Return [x, y] of the center of cell containing provided text 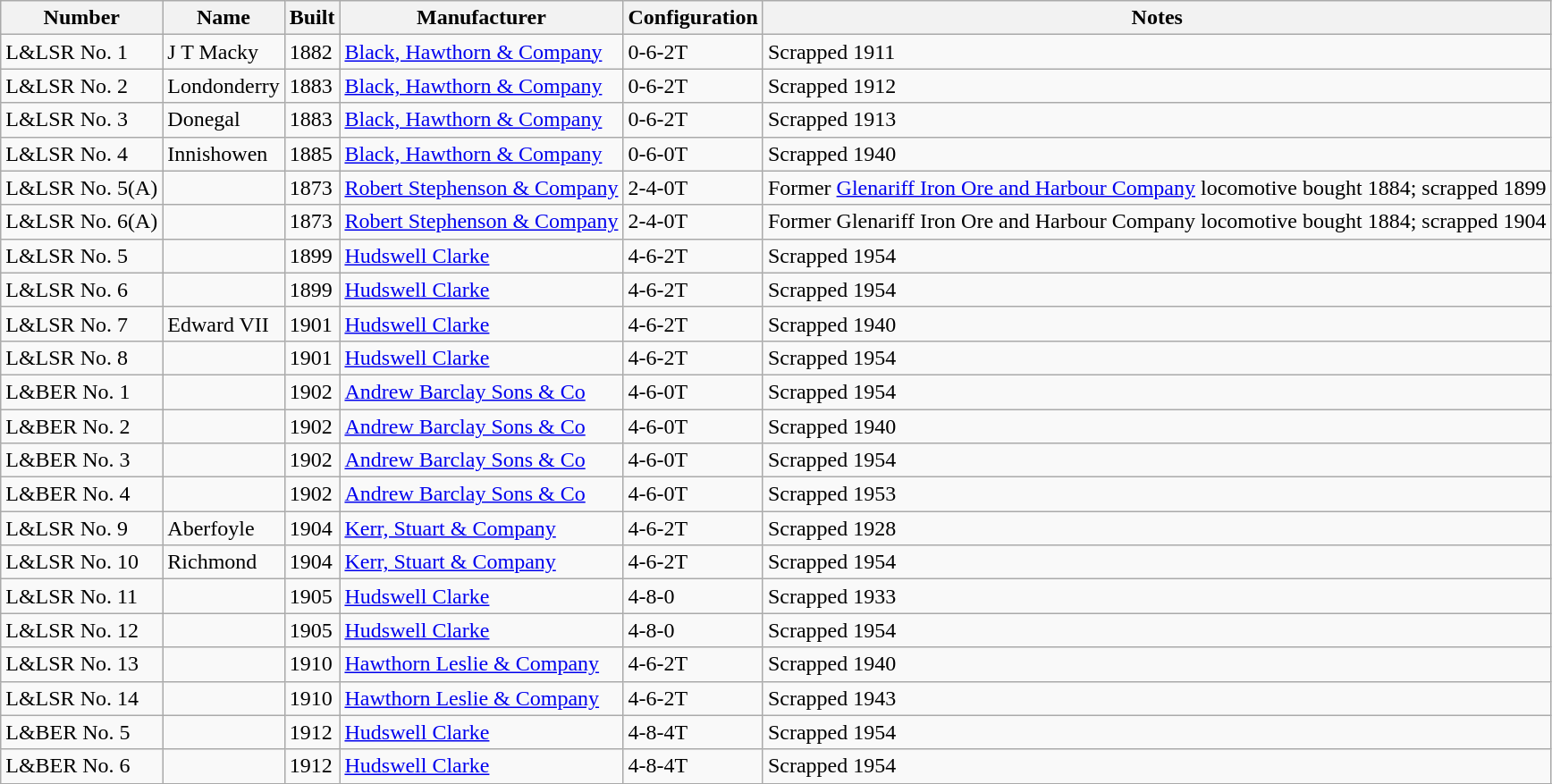
L&LSR No. 7 [82, 324]
L&LSR No. 9 [82, 528]
L&LSR No. 3 [82, 120]
Former Glenariff Iron Ore and Harbour Company locomotive bought 1884; scrapped 1899 [1157, 188]
L&BER No. 2 [82, 426]
Scrapped 1928 [1157, 528]
L&BER No. 5 [82, 732]
Scrapped 1933 [1157, 596]
Number [82, 18]
Built [312, 18]
L&BER No. 6 [82, 766]
Aberfoyle [224, 528]
L&LSR No. 5(A) [82, 188]
L&LSR No. 13 [82, 664]
Innishowen [224, 154]
Scrapped 1912 [1157, 86]
Richmond [224, 562]
Donegal [224, 120]
0-6-0T [693, 154]
J T Macky [224, 52]
L&LSR No. 8 [82, 358]
1882 [312, 52]
Londonderry [224, 86]
1885 [312, 154]
Name [224, 18]
L&BER No. 4 [82, 494]
L&LSR No. 11 [82, 596]
L&LSR No. 4 [82, 154]
L&BER No. 3 [82, 460]
Scrapped 1943 [1157, 698]
L&LSR No. 12 [82, 630]
Manufacturer [481, 18]
L&LSR No. 6 [82, 290]
L&BER No. 1 [82, 392]
Notes [1157, 18]
L&LSR No. 14 [82, 698]
Scrapped 1911 [1157, 52]
Former Glenariff Iron Ore and Harbour Company locomotive bought 1884; scrapped 1904 [1157, 222]
Edward VII [224, 324]
Scrapped 1953 [1157, 494]
L&LSR No. 6(A) [82, 222]
Scrapped 1913 [1157, 120]
L&LSR No. 10 [82, 562]
L&LSR No. 2 [82, 86]
Configuration [693, 18]
L&LSR No. 5 [82, 256]
L&LSR No. 1 [82, 52]
